Return the [X, Y] coordinate for the center point of the cell that contains the specified text.  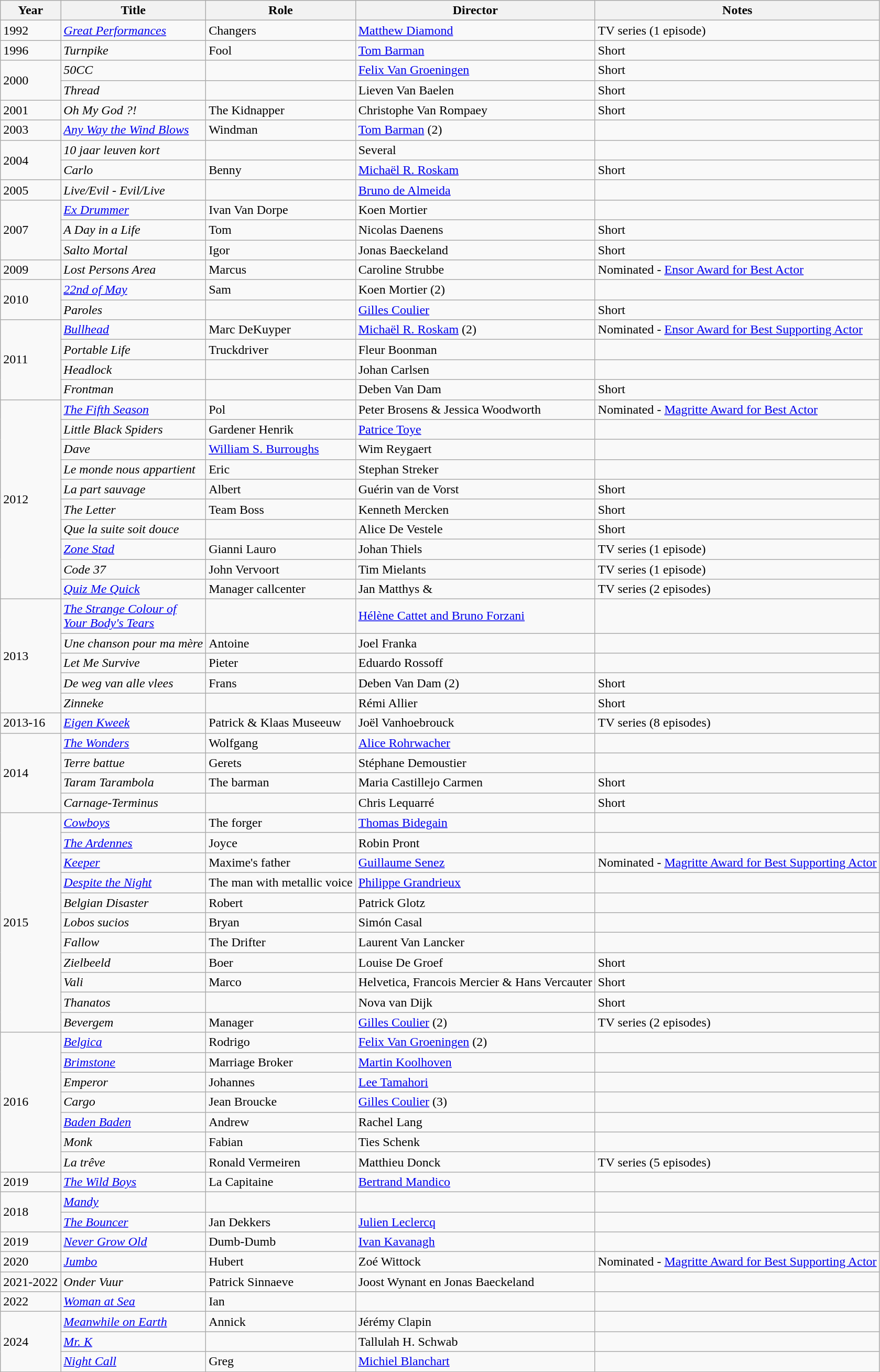
Albert [281, 489]
Manager callcenter [281, 589]
Koen Mortier (2) [475, 290]
The man with metallic voice [281, 882]
10 jaar leuven kort [133, 150]
Jean Broucke [281, 1102]
The Drifter [281, 943]
Zinneke [133, 703]
Paroles [133, 310]
La trêve [133, 1162]
2020 [30, 1262]
2000 [30, 80]
Stéphane Demoustier [475, 763]
Windman [281, 130]
Terre battue [133, 763]
Mr. K [133, 1342]
Notes [737, 10]
Bryan [281, 923]
The Fifth Season [133, 409]
Nominated - Ensor Award for Best Actor [737, 270]
Rémi Allier [475, 703]
Lost Persons Area [133, 270]
Baden Baden [133, 1122]
La part sauvage [133, 489]
Alice Rohrwacher [475, 743]
2018 [30, 1212]
William S. Burroughs [281, 449]
2021-2022 [30, 1282]
Christophe Van Rompaey [475, 110]
Kenneth Mercken [475, 509]
Tom Barman (2) [475, 130]
Zone Stad [133, 549]
Portable Life [133, 350]
Night Call [133, 1362]
Jumbo [133, 1262]
Joël Vanhoebrouck [475, 723]
Lobos sucios [133, 923]
The Bouncer [133, 1222]
Louise De Groef [475, 963]
Bertrand Mandico [475, 1182]
Johan Carlsen [475, 370]
Truckdriver [281, 350]
Une chanson pour ma mère [133, 643]
Peter Brosens & Jessica Woodworth [475, 409]
Deben Van Dam (2) [475, 683]
Salto Mortal [133, 250]
Igor [281, 250]
Joel Franka [475, 643]
The Letter [133, 509]
Fleur Boonman [475, 350]
Let Me Survive [133, 663]
TV series (5 episodes) [737, 1162]
Le monde nous appartient [133, 469]
The forger [281, 823]
Julien Leclercq [475, 1222]
Gilles Coulier [475, 310]
Carlo [133, 170]
Ex Drummer [133, 210]
Wolfgang [281, 743]
John Vervoort [281, 569]
Live/Evil - Evil/Live [133, 190]
Lieven Van Baelen [475, 90]
2007 [30, 230]
2022 [30, 1302]
Year [30, 10]
Joyce [281, 842]
Mandy [133, 1202]
Ian [281, 1302]
Brimstone [133, 1062]
Headlock [133, 370]
Helvetica, Francois Mercier & Hans Vercauter [475, 982]
Antoine [281, 643]
Carnage-Terminus [133, 803]
Code 37 [133, 569]
Koen Mortier [475, 210]
Belgian Disaster [133, 902]
Jan Matthys & [475, 589]
Marc DeKuyper [281, 330]
De weg van alle vlees [133, 683]
Despite the Night [133, 882]
Pol [281, 409]
Fabian [281, 1142]
Hubert [281, 1262]
Boer [281, 963]
Team Boss [281, 509]
Guillaume Senez [475, 862]
Deben Van Dam [475, 390]
Zielbeeld [133, 963]
Maxime's father [281, 862]
Jérémy Clapin [475, 1322]
Nominated - Ensor Award for Best Supporting Actor [737, 330]
Alice De Vestele [475, 529]
Several [475, 150]
Cargo [133, 1102]
The Wild Boys [133, 1182]
Que la suite soit douce [133, 529]
Annick [281, 1322]
Maria Castillejo Carmen [475, 783]
Role [281, 10]
2004 [30, 160]
Rodrigo [281, 1042]
Felix Van Groeningen (2) [475, 1042]
Changers [281, 30]
Eigen Kweek [133, 723]
Johannes [281, 1082]
2015 [30, 923]
2010 [30, 300]
Nominated - Magritte Award for Best Actor [737, 409]
Frans [281, 683]
Taram Tarambola [133, 783]
Tallulah H. Schwab [475, 1342]
Eduardo Rossoff [475, 663]
Marcus [281, 270]
Belgica [133, 1042]
Emperor [133, 1082]
2011 [30, 360]
Patrick Sinnaeve [281, 1282]
Sam [281, 290]
Laurent Van Lancker [475, 943]
Great Performances [133, 30]
2014 [30, 773]
The Strange Colour of Your Body's Tears [133, 617]
Nicolas Daenens [475, 230]
Stephan Streker [475, 469]
Gardener Henrik [281, 429]
Pieter [281, 663]
Manager [281, 1022]
Tom [281, 230]
Michaël R. Roskam [475, 170]
Fool [281, 50]
Benny [281, 170]
Director [475, 10]
22nd of May [133, 290]
Gerets [281, 763]
2013 [30, 656]
Keeper [133, 862]
Caroline Strubbe [475, 270]
Meanwhile on Earth [133, 1322]
Marco [281, 982]
Jan Dekkers [281, 1222]
The Wonders [133, 743]
Turnpike [133, 50]
2001 [30, 110]
Martin Koolhoven [475, 1062]
Any Way the Wind Blows [133, 130]
Hélène Cattet and Bruno Forzani [475, 617]
Philippe Grandrieux [475, 882]
Ronald Vermeiren [281, 1162]
Michaël R. Roskam (2) [475, 330]
1992 [30, 30]
Robin Pront [475, 842]
Monk [133, 1142]
Lee Tamahori [475, 1082]
Quiz Me Quick [133, 589]
The Ardennes [133, 842]
Patrice Toye [475, 429]
Michiel Blanchart [475, 1362]
50CC [133, 70]
Bevergem [133, 1022]
1996 [30, 50]
Greg [281, 1362]
A Day in a Life [133, 230]
Title [133, 10]
Wim Reygaert [475, 449]
The barman [281, 783]
Dave [133, 449]
Vali [133, 982]
Bullhead [133, 330]
2003 [30, 130]
Patrick Glotz [475, 902]
2013-16 [30, 723]
Dumb-Dumb [281, 1242]
Ties Schenk [475, 1142]
Johan Thiels [475, 549]
Fallow [133, 943]
Gilles Coulier (3) [475, 1102]
Matthew Diamond [475, 30]
2024 [30, 1342]
Thanatos [133, 1002]
Ivan Kavanagh [475, 1242]
Gilles Coulier (2) [475, 1022]
2012 [30, 499]
Jonas Baeckeland [475, 250]
La Capitaine [281, 1182]
Tim Mielants [475, 569]
Thomas Bidegain [475, 823]
TV series (8 episodes) [737, 723]
Zoé Wittock [475, 1262]
2005 [30, 190]
2016 [30, 1102]
Eric [281, 469]
Oh My God ?! [133, 110]
Chris Lequarré [475, 803]
Nova van Dijk [475, 1002]
Bruno de Almeida [475, 190]
Felix Van Groeningen [475, 70]
Patrick & Klaas Museeuw [281, 723]
Matthieu Donck [475, 1162]
Onder Vuur [133, 1282]
The Kidnapper [281, 110]
Cowboys [133, 823]
Gianni Lauro [281, 549]
Joost Wynant en Jonas Baeckeland [475, 1282]
Simón Casal [475, 923]
Robert [281, 902]
Woman at Sea [133, 1302]
Guérin van de Vorst [475, 489]
Andrew [281, 1122]
Marriage Broker [281, 1062]
Never Grow Old [133, 1242]
Tom Barman [475, 50]
Frontman [133, 390]
Little Black Spiders [133, 429]
2009 [30, 270]
Thread [133, 90]
Rachel Lang [475, 1122]
Ivan Van Dorpe [281, 210]
